Identify which cell holds the provided text, then report its (x, y) central coordinate. 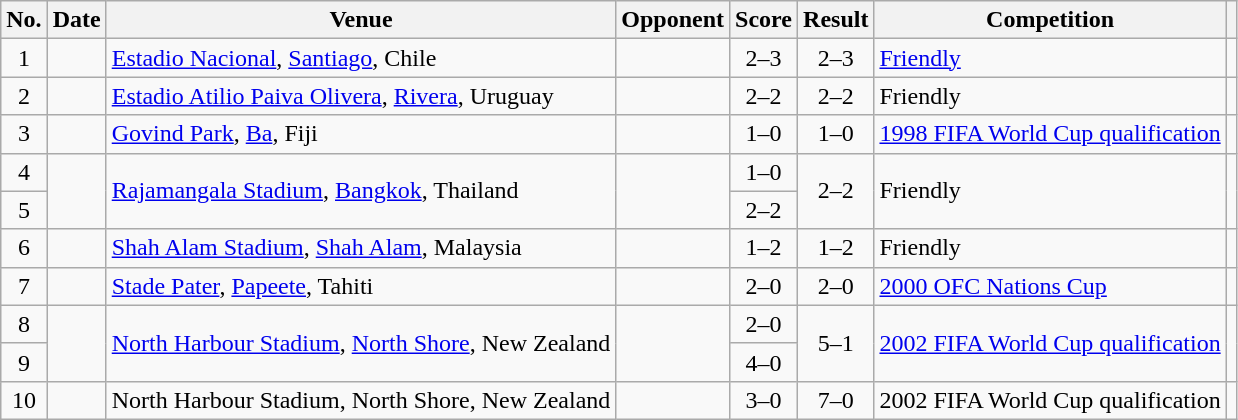
9 (24, 362)
Stade Pater, Papeete, Tahiti (361, 286)
Shah Alam Stadium, Shah Alam, Malaysia (361, 248)
1998 FIFA World Cup qualification (1050, 134)
8 (24, 324)
2 (24, 96)
7 (24, 286)
Estadio Atilio Paiva Olivera, Rivera, Uruguay (361, 96)
1 (24, 58)
Estadio Nacional, Santiago, Chile (361, 58)
Score (764, 20)
Govind Park, Ba, Fiji (361, 134)
Date (76, 20)
Opponent (673, 20)
6 (24, 248)
3–0 (764, 400)
2000 OFC Nations Cup (1050, 286)
No. (24, 20)
10 (24, 400)
3 (24, 134)
Result (836, 20)
Rajamangala Stadium, Bangkok, Thailand (361, 191)
7–0 (836, 400)
4 (24, 172)
4–0 (764, 362)
5–1 (836, 343)
5 (24, 210)
Venue (361, 20)
Competition (1050, 20)
